Capture the cell that displays the provided text and extract its [X, Y] central coordinate. 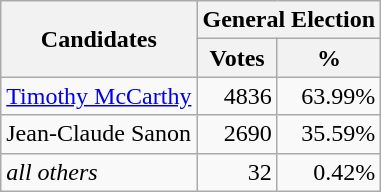
4836 [237, 96]
32 [237, 172]
General Election [289, 20]
35.59% [328, 134]
63.99% [328, 96]
0.42% [328, 172]
all others [99, 172]
Jean-Claude Sanon [99, 134]
2690 [237, 134]
Votes [237, 58]
Candidates [99, 39]
% [328, 58]
Timothy McCarthy [99, 96]
